Capture the cell that displays the provided text and extract its [X, Y] central coordinate. 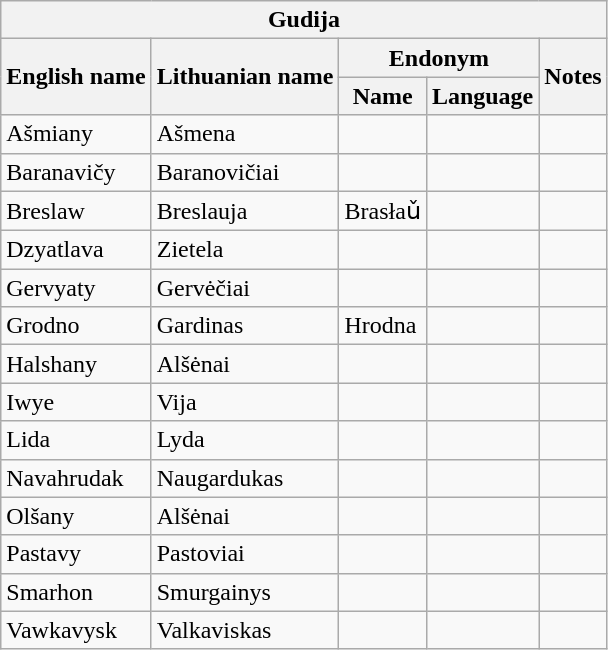
Lithuanian name [245, 77]
Name [382, 96]
Breslauja [245, 211]
Smarhon [76, 592]
Breslaw [76, 211]
Ašmiany [76, 134]
Lida [76, 440]
Gervyaty [76, 288]
Ašmena [245, 134]
Pastoviai [245, 554]
Hrodna [382, 326]
Olšany [76, 516]
Brasłaǔ [382, 211]
Gervėčiai [245, 288]
Baranavičy [76, 172]
Notes [573, 77]
Baranovičiai [245, 172]
Pastavy [76, 554]
Halshany [76, 364]
Zietela [245, 250]
Grodno [76, 326]
Dzyatlava [76, 250]
Lyda [245, 440]
Endonym [439, 58]
Valkaviskas [245, 630]
English name [76, 77]
Gardinas [245, 326]
Vawkavysk [76, 630]
Language [482, 96]
Gudija [304, 20]
Iwye [76, 402]
Vija [245, 402]
Navahrudak [76, 478]
Naugardukas [245, 478]
Smurgainys [245, 592]
